Extract the (x, y) coordinate from the center of the cell holding the provided text.  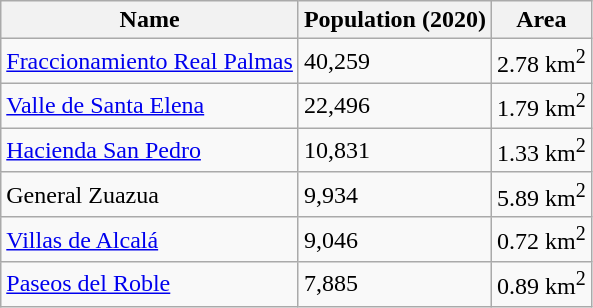
Population (2020) (394, 20)
22,496 (394, 106)
Paseos del Roble (150, 284)
Valle de Santa Elena (150, 106)
Hacienda San Pedro (150, 150)
0.89 km2 (541, 284)
5.89 km2 (541, 194)
2.78 km2 (541, 62)
9,934 (394, 194)
10,831 (394, 150)
7,885 (394, 284)
40,259 (394, 62)
Name (150, 20)
Fraccionamiento Real Palmas (150, 62)
Area (541, 20)
1.79 km2 (541, 106)
0.72 km2 (541, 240)
9,046 (394, 240)
General Zuazua (150, 194)
1.33 km2 (541, 150)
Villas de Alcalá (150, 240)
